Output the (X, Y) coordinate of the center of the cell containing the given text.  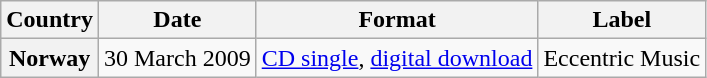
CD single, digital download (397, 58)
Date (177, 20)
Label (622, 20)
Country (50, 20)
Norway (50, 58)
Format (397, 20)
30 March 2009 (177, 58)
Eccentric Music (622, 58)
